Scan for the cell matching the given text and deliver its (x, y) coordinate at center. 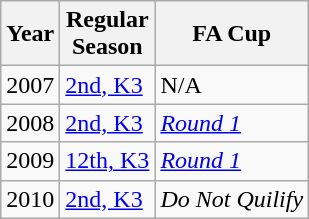
RegularSeason (108, 34)
Year (30, 34)
2010 (30, 199)
12th, K3 (108, 161)
2008 (30, 123)
FA Cup (232, 34)
N/A (232, 85)
2009 (30, 161)
2007 (30, 85)
Do Not Quilify (232, 199)
